Output the [x, y] coordinate of the center of the cell containing the given text.  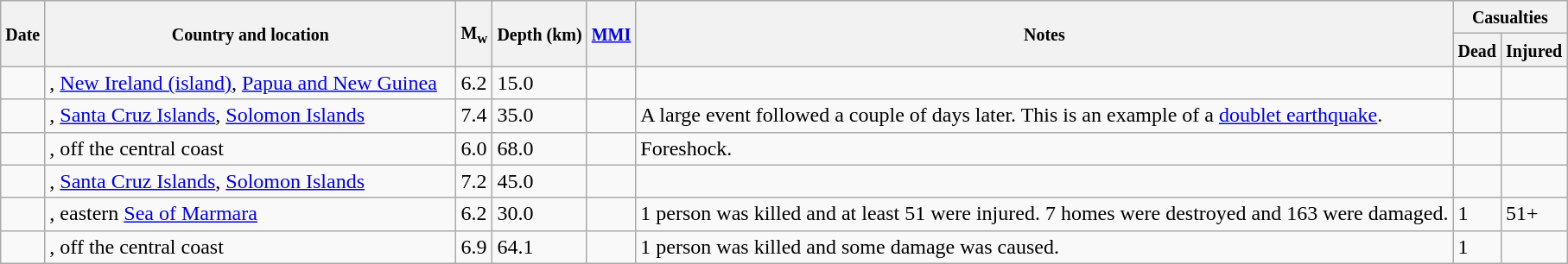
Foreshock. [1044, 148]
Date [22, 34]
15.0 [539, 83]
Casualties [1510, 17]
35.0 [539, 116]
6.0 [474, 148]
6.9 [474, 247]
A large event followed a couple of days later. This is an example of a doublet earthquake. [1044, 116]
Dead [1477, 50]
, New Ireland (island), Papua and New Guinea [251, 83]
Injured [1533, 50]
30.0 [539, 214]
Notes [1044, 34]
Mw [474, 34]
7.2 [474, 181]
64.1 [539, 247]
45.0 [539, 181]
7.4 [474, 116]
, eastern Sea of Marmara [251, 214]
1 person was killed and some damage was caused. [1044, 247]
1 person was killed and at least 51 were injured. 7 homes were destroyed and 163 were damaged. [1044, 214]
Depth (km) [539, 34]
MMI [612, 34]
68.0 [539, 148]
51+ [1533, 214]
Country and location [251, 34]
